Detect which cell encompasses the target text, then output its (X, Y) center coordinate. 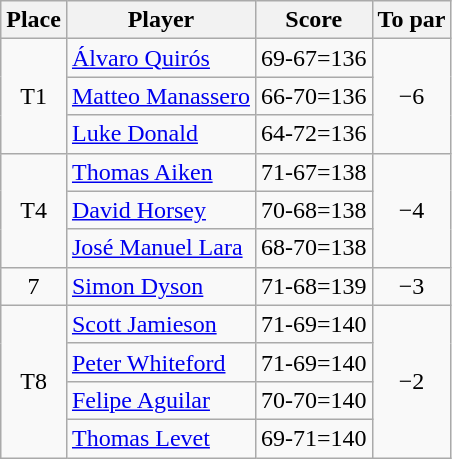
José Manuel Lara (160, 248)
7 (34, 286)
T8 (34, 381)
69-67=136 (314, 58)
69-71=140 (314, 438)
Álvaro Quirós (160, 58)
T4 (34, 210)
−2 (412, 381)
70-68=138 (314, 210)
Matteo Manassero (160, 96)
−4 (412, 210)
64-72=136 (314, 134)
Place (34, 20)
To par (412, 20)
Thomas Levet (160, 438)
−3 (412, 286)
−6 (412, 96)
Player (160, 20)
68-70=138 (314, 248)
Scott Jamieson (160, 324)
David Horsey (160, 210)
71-68=139 (314, 286)
Simon Dyson (160, 286)
Luke Donald (160, 134)
Peter Whiteford (160, 362)
T1 (34, 96)
Thomas Aiken (160, 172)
70-70=140 (314, 400)
Felipe Aguilar (160, 400)
Score (314, 20)
71-67=138 (314, 172)
66-70=136 (314, 96)
